Search for the cell housing the specified text and yield its [X, Y] center coordinate. 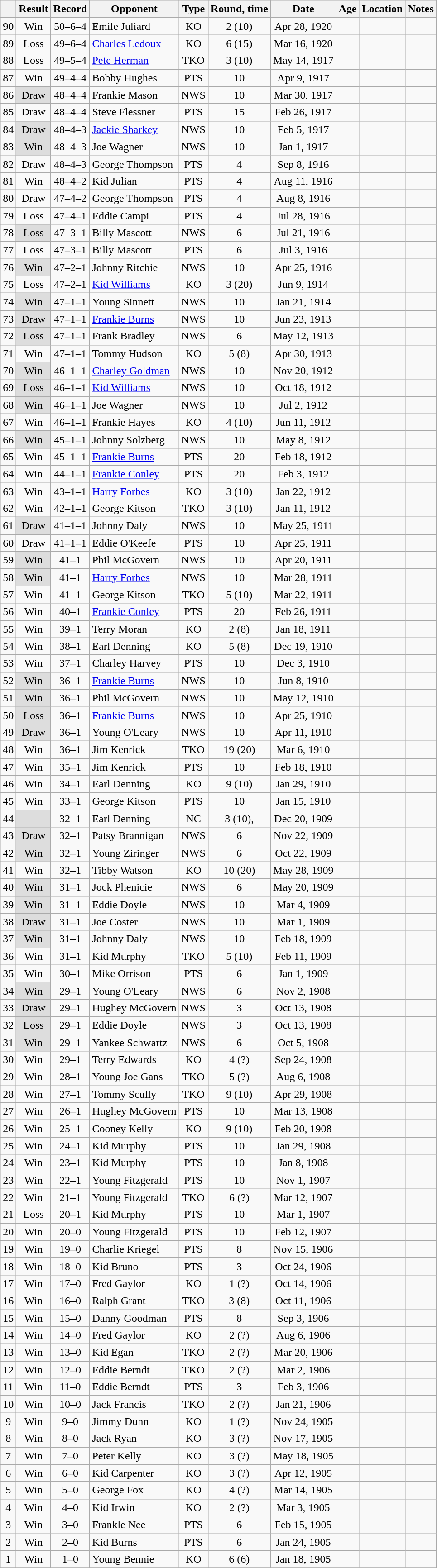
Jan 24, 1905 [303, 1542]
35 [8, 973]
Aug 11, 1916 [303, 181]
Jul 3, 1916 [303, 250]
Oct 18, 1912 [303, 388]
79 [8, 216]
16 [8, 1301]
82 [8, 164]
Feb 26, 1911 [303, 612]
Opponent [134, 9]
19–0 [70, 1249]
78 [8, 233]
Location [382, 9]
Jack Ryan [134, 1439]
Apr 20, 1911 [303, 560]
May 12, 1910 [303, 698]
Apr 28, 1920 [303, 26]
Mar 1, 1909 [303, 922]
Nov 15, 1906 [303, 1249]
26 [8, 1129]
Oct 5, 1908 [303, 1042]
Sep 3, 1906 [303, 1318]
Nov 17, 1905 [303, 1439]
88 [8, 61]
45 [8, 801]
Feb 12, 1907 [303, 1232]
Charley Harvey [134, 663]
Oct 24, 1906 [303, 1266]
Type [193, 9]
41 [8, 870]
Tommy Hudson [134, 353]
Jock Phenicie [134, 887]
58 [8, 577]
6 (6) [239, 1559]
Nov 2, 1908 [303, 991]
Aug 6, 1906 [303, 1335]
30 [8, 1060]
16–0 [70, 1301]
Apr 11, 1910 [303, 732]
George Fox [134, 1490]
54 [8, 646]
6 (15) [239, 43]
Apr 12, 1905 [303, 1473]
33 [8, 1008]
Frankie Hayes [134, 422]
42 [8, 853]
Jack Francis [134, 1404]
6–0 [70, 1473]
13–0 [70, 1353]
Feb 18, 1910 [303, 767]
Feb 18, 1909 [303, 939]
Apr 25, 1910 [303, 715]
Kid Bruno [134, 1266]
22 [8, 1197]
Jan 11, 1912 [303, 509]
68 [8, 405]
44–1–1 [70, 474]
34 [8, 991]
29 [8, 1077]
51 [8, 698]
61 [8, 526]
Jan 21, 1914 [303, 302]
22–1 [70, 1180]
66 [8, 439]
3–0 [70, 1525]
Aug 6, 1908 [303, 1077]
25 [8, 1146]
Jan 8, 1908 [303, 1163]
Frankie Mason [134, 95]
Sep 8, 1916 [303, 164]
60 [8, 543]
Johnny Ritchie [134, 267]
Feb 20, 1908 [303, 1129]
2 [8, 1542]
5 (?) [239, 1077]
Jan 21, 1906 [303, 1404]
Sep 24, 1908 [303, 1060]
Peter Kelly [134, 1456]
1 [8, 1559]
Young Ziringer [134, 853]
37–1 [70, 663]
80 [8, 198]
Tommy Scully [134, 1094]
Mar 30, 1917 [303, 95]
Age [348, 9]
Ralph Grant [134, 1301]
Dec 20, 1909 [303, 819]
Jun 8, 1910 [303, 681]
May 14, 1917 [303, 61]
5–0 [70, 1490]
90 [8, 26]
75 [8, 285]
Frank Bradley [134, 336]
44 [8, 819]
67 [8, 422]
89 [8, 43]
Mar 14, 1905 [303, 1490]
Young Sinnett [134, 302]
33–1 [70, 801]
47–4–2 [70, 198]
2–0 [70, 1542]
17–0 [70, 1283]
Mar 28, 1911 [303, 577]
37 [8, 939]
Jun 23, 1913 [303, 319]
Notes [421, 9]
9 [8, 1421]
Apr 9, 1917 [303, 78]
Jan 15, 1910 [303, 801]
76 [8, 267]
3 (20) [239, 285]
30–1 [70, 973]
Date [303, 9]
Feb 11, 1909 [303, 956]
Jan 29, 1910 [303, 784]
24 [8, 1163]
72 [8, 336]
23–1 [70, 1163]
19 (20) [239, 749]
47 [8, 767]
34–1 [70, 784]
Mike Orrison [134, 973]
Johnny Solzberg [134, 439]
5 [8, 1490]
43 [8, 836]
Jul 2, 1912 [303, 405]
24–1 [70, 1146]
NC [193, 819]
Apr 25, 1916 [303, 267]
17 [8, 1283]
2 (8) [239, 629]
18–0 [70, 1266]
Oct 11, 1906 [303, 1301]
Mar 20, 1906 [303, 1353]
77 [8, 250]
Terry Edwards [134, 1060]
49–4–4 [70, 78]
Mar 4, 1909 [303, 905]
20–0 [70, 1232]
10–0 [70, 1404]
Pete Herman [134, 61]
8–0 [70, 1439]
46 [8, 784]
Jul 21, 1916 [303, 233]
27 [8, 1111]
27–1 [70, 1094]
Jan 1, 1909 [303, 973]
20–1 [70, 1215]
84 [8, 129]
Result [34, 9]
63 [8, 491]
71 [8, 353]
Jan 18, 1905 [303, 1559]
Patsy Brannigan [134, 836]
73 [8, 319]
Steve Flessner [134, 112]
52 [8, 681]
Dec 3, 1910 [303, 663]
11 [8, 1387]
48–4–2 [70, 181]
May 18, 1905 [303, 1456]
15–0 [70, 1318]
Yankee Schwartz [134, 1042]
May 25, 1911 [303, 526]
18 [8, 1266]
74 [8, 302]
3 (10), [239, 819]
Jun 11, 1912 [303, 422]
Mar 22, 1911 [303, 595]
Mar 16, 1920 [303, 43]
87 [8, 78]
81 [8, 181]
Kid Carpenter [134, 1473]
Charley Goldman [134, 371]
Emile Juliard [134, 26]
62 [8, 509]
Feb 15, 1905 [303, 1525]
38 [8, 922]
7 [8, 1456]
12 [8, 1370]
69 [8, 388]
Mar 1, 1907 [303, 1215]
Terry Moran [134, 629]
85 [8, 112]
Nov 22, 1909 [303, 836]
Record [70, 9]
Tibby Watson [134, 870]
11–0 [70, 1387]
19 [8, 1249]
43–1–1 [70, 491]
Mar 2, 1906 [303, 1370]
Eddie Campi [134, 216]
56 [8, 612]
Young Joe Gans [134, 1077]
28–1 [70, 1077]
7–0 [70, 1456]
49–5–4 [70, 61]
2 (10) [239, 26]
3 (8) [239, 1301]
14 [8, 1335]
49 [8, 732]
47–4–1 [70, 216]
Round, time [239, 9]
50–6–4 [70, 26]
40 [8, 887]
Bobby Hughes [134, 78]
31 [8, 1042]
1–0 [70, 1559]
Eddie O'Keefe [134, 543]
14–0 [70, 1335]
Jan 18, 1911 [303, 629]
Apr 29, 1908 [303, 1094]
9–0 [70, 1421]
Joe Coster [134, 922]
Feb 18, 1912 [303, 457]
Kid Irwin [134, 1507]
42–1–1 [70, 509]
23 [8, 1180]
Charlie Kriegel [134, 1249]
Kid Julian [134, 181]
10 (20) [239, 870]
53 [8, 663]
12–0 [70, 1370]
64 [8, 474]
Mar 12, 1907 [303, 1197]
21–1 [70, 1197]
13 [8, 1353]
Oct 22, 1909 [303, 853]
Young Bennie [134, 1559]
28 [8, 1094]
Jan 1, 1917 [303, 147]
Jun 9, 1914 [303, 285]
86 [8, 95]
Apr 30, 1913 [303, 353]
Feb 3, 1912 [303, 474]
59 [8, 560]
May 28, 1909 [303, 870]
4–0 [70, 1507]
Danny Goodman [134, 1318]
May 12, 1913 [303, 336]
Mar 3, 1905 [303, 1507]
40–1 [70, 612]
6 (?) [239, 1197]
4 (10) [239, 422]
Jul 28, 1916 [303, 216]
Aug 8, 1916 [303, 198]
Mar 6, 1910 [303, 749]
Feb 5, 1917 [303, 129]
Oct 14, 1906 [303, 1283]
32 [8, 1025]
21 [8, 1215]
65 [8, 457]
Feb 3, 1906 [303, 1387]
Frankle Nee [134, 1525]
Jackie Sharkey [134, 129]
83 [8, 147]
50 [8, 715]
Jan 29, 1908 [303, 1146]
Nov 20, 1912 [303, 371]
Nov 1, 1907 [303, 1180]
Jimmy Dunn [134, 1421]
May 8, 1912 [303, 439]
Kid Burns [134, 1542]
Dec 19, 1910 [303, 646]
39 [8, 905]
Apr 25, 1911 [303, 543]
48 [8, 749]
39–1 [70, 629]
Jan 22, 1912 [303, 491]
57 [8, 595]
35–1 [70, 767]
Feb 26, 1917 [303, 112]
Charles Ledoux [134, 43]
Cooney Kelly [134, 1129]
Kid Egan [134, 1353]
38–1 [70, 646]
49–6–4 [70, 43]
Mar 13, 1908 [303, 1111]
55 [8, 629]
25–1 [70, 1129]
26–1 [70, 1111]
70 [8, 371]
36 [8, 956]
May 20, 1909 [303, 887]
Nov 24, 1905 [303, 1421]
